Scan for the cell matching the given text and deliver its [X, Y] coordinate at center. 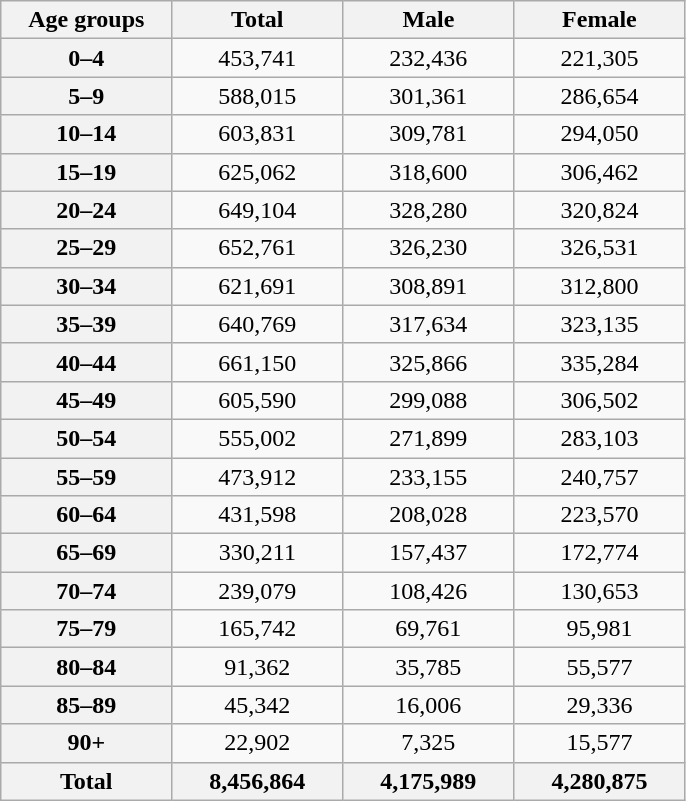
312,800 [600, 286]
4,280,875 [600, 781]
330,211 [258, 553]
555,002 [258, 438]
431,598 [258, 515]
325,866 [428, 362]
208,028 [428, 515]
308,891 [428, 286]
35,785 [428, 667]
25–29 [86, 248]
65–69 [86, 553]
320,824 [600, 210]
453,741 [258, 58]
652,761 [258, 248]
69,761 [428, 629]
91,362 [258, 667]
223,570 [600, 515]
335,284 [600, 362]
232,436 [428, 58]
286,654 [600, 96]
Age groups [86, 20]
55,577 [600, 667]
8,456,864 [258, 781]
309,781 [428, 134]
625,062 [258, 172]
55–59 [86, 477]
328,280 [428, 210]
10–14 [86, 134]
239,079 [258, 591]
70–74 [86, 591]
165,742 [258, 629]
22,902 [258, 743]
299,088 [428, 400]
661,150 [258, 362]
Male [428, 20]
4,175,989 [428, 781]
108,426 [428, 591]
85–89 [86, 705]
588,015 [258, 96]
60–64 [86, 515]
326,531 [600, 248]
80–84 [86, 667]
0–4 [86, 58]
35–39 [86, 324]
221,305 [600, 58]
326,230 [428, 248]
16,006 [428, 705]
283,103 [600, 438]
7,325 [428, 743]
95,981 [600, 629]
640,769 [258, 324]
306,502 [600, 400]
Female [600, 20]
15,577 [600, 743]
240,757 [600, 477]
40–44 [86, 362]
45–49 [86, 400]
294,050 [600, 134]
75–79 [86, 629]
317,634 [428, 324]
621,691 [258, 286]
90+ [86, 743]
5–9 [86, 96]
271,899 [428, 438]
605,590 [258, 400]
172,774 [600, 553]
649,104 [258, 210]
50–54 [86, 438]
157,437 [428, 553]
306,462 [600, 172]
45,342 [258, 705]
473,912 [258, 477]
318,600 [428, 172]
233,155 [428, 477]
20–24 [86, 210]
323,135 [600, 324]
15–19 [86, 172]
30–34 [86, 286]
603,831 [258, 134]
301,361 [428, 96]
130,653 [600, 591]
29,336 [600, 705]
